Return (x, y) of the center of cell containing provided text 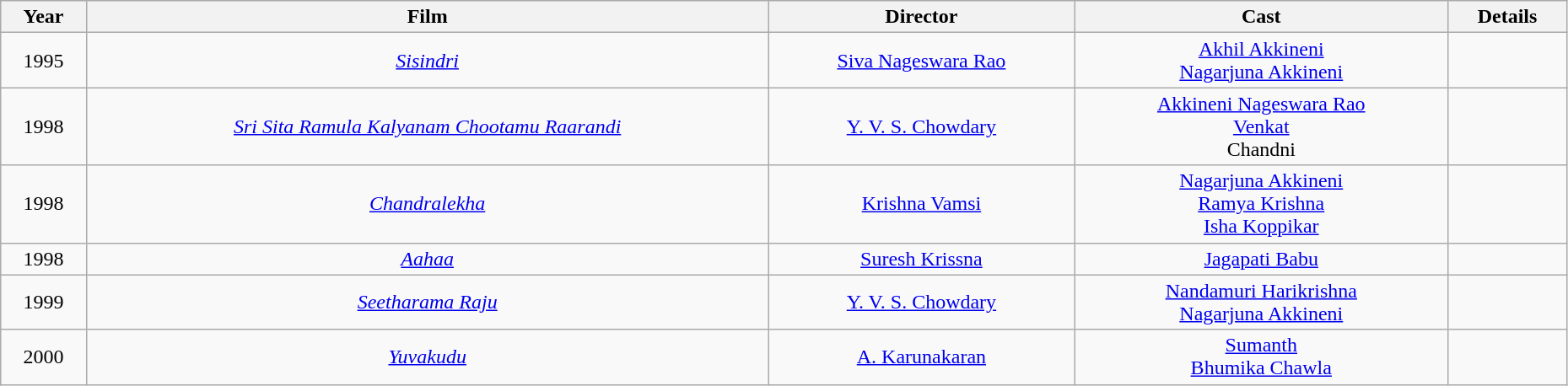
Chandralekha (427, 204)
Nagarjuna AkkineniRamya KrishnaIsha Koppikar (1262, 204)
Suresh Krissna (921, 259)
Details (1508, 17)
Nandamuri HarikrishnaNagarjuna Akkineni (1262, 302)
Yuvakudu (427, 357)
Year (44, 17)
Seetharama Raju (427, 302)
A. Karunakaran (921, 357)
Film (427, 17)
Sri Sita Ramula Kalyanam Chootamu Raarandi (427, 126)
Director (921, 17)
Aahaa (427, 259)
SumanthBhumika Chawla (1262, 357)
1999 (44, 302)
Jagapati Babu (1262, 259)
Akkineni Nageswara RaoVenkatChandni (1262, 126)
Siva Nageswara Rao (921, 61)
2000 (44, 357)
Sisindri (427, 61)
Cast (1262, 17)
Krishna Vamsi (921, 204)
Akhil AkkineniNagarjuna Akkineni (1262, 61)
1995 (44, 61)
